Pinpoint the cell where the given text exists, returning its (X, Y) midpoint coordinate. 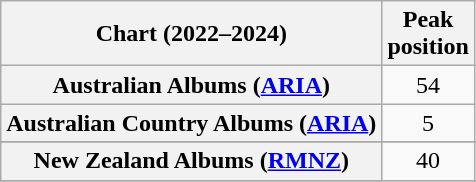
54 (428, 85)
Australian Albums (ARIA) (192, 85)
5 (428, 123)
Peakposition (428, 34)
Chart (2022–2024) (192, 34)
New Zealand Albums (RMNZ) (192, 161)
Australian Country Albums (ARIA) (192, 123)
40 (428, 161)
